Output the [X, Y] coordinate of the center of the cell containing the given text.  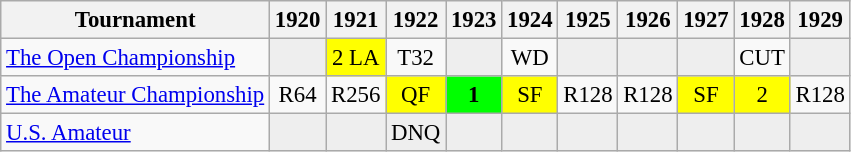
The Open Championship [136, 58]
DNQ [416, 133]
1922 [416, 20]
1924 [530, 20]
QF [416, 95]
CUT [762, 58]
T32 [416, 58]
WD [530, 58]
1928 [762, 20]
1926 [648, 20]
2 LA [356, 58]
U.S. Amateur [136, 133]
1927 [706, 20]
1920 [298, 20]
R256 [356, 95]
1929 [820, 20]
Tournament [136, 20]
1923 [474, 20]
1921 [356, 20]
1 [474, 95]
The Amateur Championship [136, 95]
R64 [298, 95]
1925 [588, 20]
2 [762, 95]
